Search for the cell housing the specified text and yield its [X, Y] center coordinate. 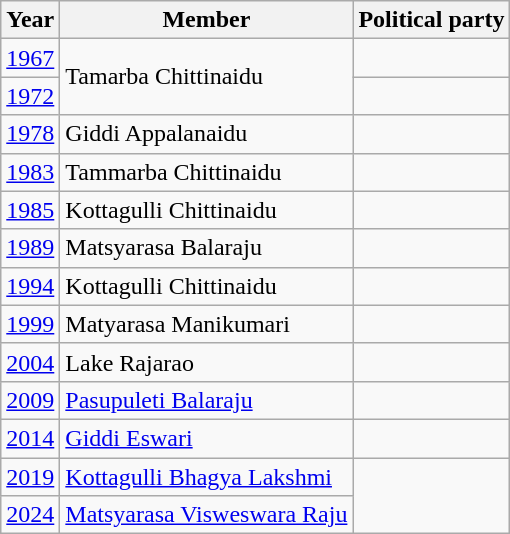
2019 [30, 477]
1967 [30, 58]
Kottagulli Bhagya Lakshmi [206, 477]
Giddi Eswari [206, 438]
1983 [30, 172]
Member [206, 20]
1985 [30, 210]
2004 [30, 362]
Giddi Appalanaidu [206, 134]
Tamarba Chittinaidu [206, 77]
1994 [30, 286]
1989 [30, 248]
1972 [30, 96]
Matsyarasa Visweswara Raju [206, 515]
2014 [30, 438]
1978 [30, 134]
2009 [30, 400]
Tammarba Chittinaidu [206, 172]
Political party [432, 20]
Matyarasa Manikumari [206, 324]
Year [30, 20]
2024 [30, 515]
Pasupuleti Balaraju [206, 400]
Matsyarasa Balaraju [206, 248]
1999 [30, 324]
Lake Rajarao [206, 362]
